Return the [X, Y] coordinate for the center point of the cell that contains the specified text.  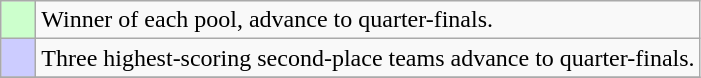
Three highest-scoring second-place teams advance to quarter-finals. [368, 58]
Winner of each pool, advance to quarter-finals. [368, 20]
